Search for the cell housing the specified text and yield its [X, Y] center coordinate. 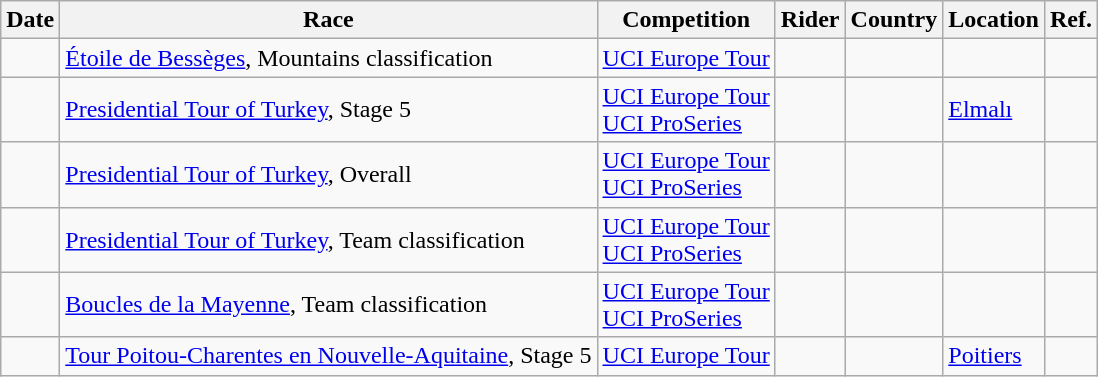
Ref. [1070, 20]
Presidential Tour of Turkey, Team classification [328, 240]
Poitiers [994, 356]
Boucles de la Mayenne, Team classification [328, 304]
Country [894, 20]
Elmalı [994, 110]
Race [328, 20]
Location [994, 20]
Rider [810, 20]
Competition [686, 20]
Tour Poitou-Charentes en Nouvelle-Aquitaine, Stage 5 [328, 356]
Date [30, 20]
Presidential Tour of Turkey, Stage 5 [328, 110]
Presidential Tour of Turkey, Overall [328, 174]
Étoile de Bessèges, Mountains classification [328, 58]
